From the cell containing the given text, extract its center point as (X, Y) coordinate. 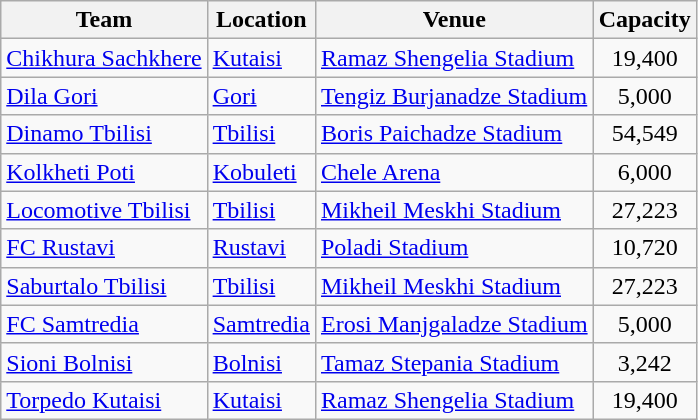
Samtredia (261, 324)
Dila Gori (104, 96)
Boris Paichadze Stadium (454, 134)
Erosi Manjgaladze Stadium (454, 324)
10,720 (644, 248)
6,000 (644, 172)
Bolnisi (261, 362)
54,549 (644, 134)
Torpedo Kutaisi (104, 400)
3,242 (644, 362)
Rustavi (261, 248)
Kolkheti Poti (104, 172)
Gori (261, 96)
Chele Arena (454, 172)
Sioni Bolnisi (104, 362)
Kobuleti (261, 172)
Venue (454, 20)
Dinamo Tbilisi (104, 134)
Saburtalo Tbilisi (104, 286)
Chikhura Sachkhere (104, 58)
Team (104, 20)
Tamaz Stepania Stadium (454, 362)
FC Rustavi (104, 248)
Locomotive Tbilisi (104, 210)
Poladi Stadium (454, 248)
Tengiz Burjanadze Stadium (454, 96)
FC Samtredia (104, 324)
Location (261, 20)
Capacity (644, 20)
